Identify which cell holds the provided text, then report its (X, Y) central coordinate. 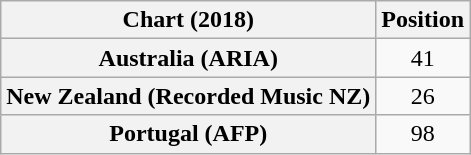
New Zealand (Recorded Music NZ) (188, 96)
Chart (2018) (188, 20)
Position (423, 20)
Australia (ARIA) (188, 58)
26 (423, 96)
41 (423, 58)
98 (423, 134)
Portugal (AFP) (188, 134)
